Scan for the cell matching the given text and deliver its (X, Y) coordinate at center. 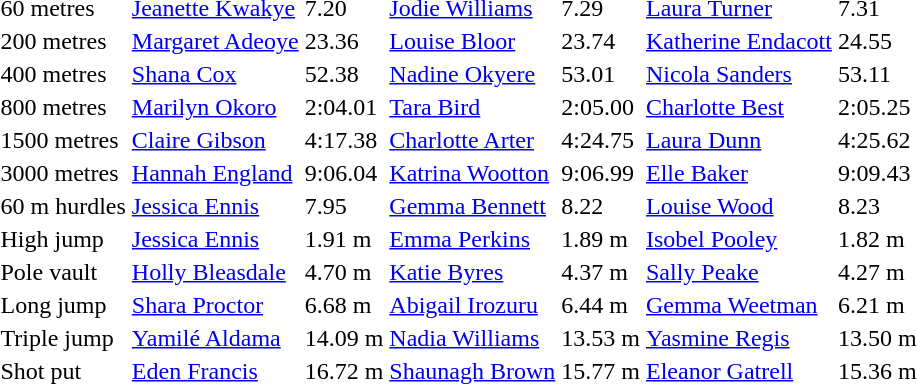
Abigail Irozuru (472, 305)
Charlotte Arter (472, 140)
Laura Dunn (738, 140)
9:06.99 (601, 173)
Marilyn Okoro (215, 107)
9:06.04 (344, 173)
Shana Cox (215, 74)
Yamilé Aldama (215, 338)
4.70 m (344, 272)
52.38 (344, 74)
Elle Baker (738, 173)
1.91 m (344, 239)
4:24.75 (601, 140)
Nadia Williams (472, 338)
Claire Gibson (215, 140)
Hannah England (215, 173)
23.74 (601, 41)
Yasmine Regis (738, 338)
Louise Wood (738, 206)
14.09 m (344, 338)
13.53 m (601, 338)
Tara Bird (472, 107)
Katherine Endacott (738, 41)
4:17.38 (344, 140)
Nadine Okyere (472, 74)
6.68 m (344, 305)
4.37 m (601, 272)
Nicola Sanders (738, 74)
Gemma Weetman (738, 305)
Charlotte Best (738, 107)
53.01 (601, 74)
8.22 (601, 206)
Emma Perkins (472, 239)
23.36 (344, 41)
Gemma Bennett (472, 206)
Margaret Adeoye (215, 41)
Isobel Pooley (738, 239)
Holly Bleasdale (215, 272)
Shara Proctor (215, 305)
Katie Byres (472, 272)
Katrina Wootton (472, 173)
6.44 m (601, 305)
Louise Bloor (472, 41)
2:04.01 (344, 107)
Sally Peake (738, 272)
7.95 (344, 206)
2:05.00 (601, 107)
1.89 m (601, 239)
